Provide the [x, y] coordinate of the cell's center where the given text is located.  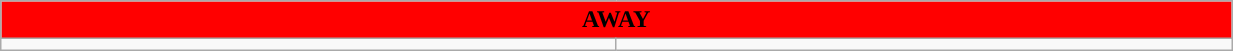
AWAY [616, 20]
